Identify which cell holds the provided text, then report its (X, Y) central coordinate. 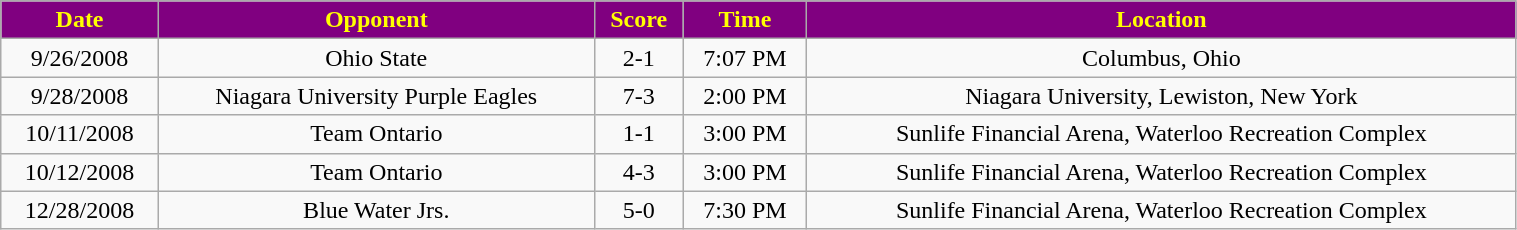
10/11/2008 (80, 134)
7:07 PM (745, 58)
9/26/2008 (80, 58)
Opponent (376, 20)
7:30 PM (745, 210)
7-3 (638, 96)
Ohio State (376, 58)
2:00 PM (745, 96)
Niagara University Purple Eagles (376, 96)
1-1 (638, 134)
Location (1162, 20)
Columbus, Ohio (1162, 58)
Blue Water Jrs. (376, 210)
Score (638, 20)
Date (80, 20)
9/28/2008 (80, 96)
10/12/2008 (80, 172)
Time (745, 20)
Niagara University, Lewiston, New York (1162, 96)
2-1 (638, 58)
5-0 (638, 210)
12/28/2008 (80, 210)
4-3 (638, 172)
